Detect which cell encompasses the target text, then output its (X, Y) center coordinate. 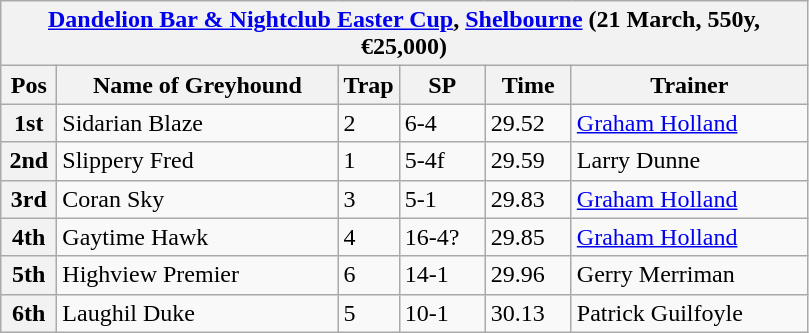
29.83 (528, 199)
Dandelion Bar & Nightclub Easter Cup, Shelbourne (21 March, 550y, €25,000) (404, 34)
Larry Dunne (689, 161)
Gaytime Hawk (198, 237)
Slippery Fred (198, 161)
Pos (29, 85)
6-4 (442, 123)
29.52 (528, 123)
SP (442, 85)
10-1 (442, 313)
4th (29, 237)
16-4? (442, 237)
Sidarian Blaze (198, 123)
Trap (368, 85)
30.13 (528, 313)
Patrick Guilfoyle (689, 313)
6 (368, 275)
6th (29, 313)
Time (528, 85)
29.85 (528, 237)
Trainer (689, 85)
5th (29, 275)
Gerry Merriman (689, 275)
3rd (29, 199)
Name of Greyhound (198, 85)
14-1 (442, 275)
29.96 (528, 275)
3 (368, 199)
5-4f (442, 161)
29.59 (528, 161)
2 (368, 123)
5-1 (442, 199)
Laughil Duke (198, 313)
1st (29, 123)
4 (368, 237)
2nd (29, 161)
1 (368, 161)
Highview Premier (198, 275)
Coran Sky (198, 199)
5 (368, 313)
